Pinpoint the cell where the given text exists, returning its [X, Y] midpoint coordinate. 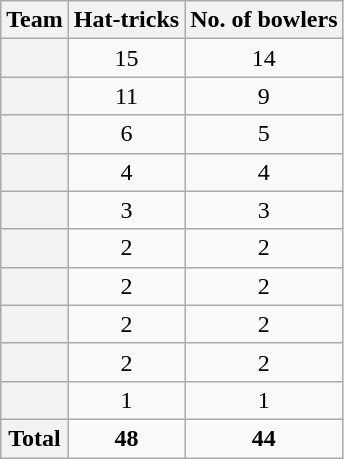
9 [264, 96]
5 [264, 134]
Hat-tricks [126, 20]
15 [126, 58]
11 [126, 96]
14 [264, 58]
Total [35, 438]
6 [126, 134]
Team [35, 20]
48 [126, 438]
No. of bowlers [264, 20]
44 [264, 438]
